Capture the cell that displays the provided text and extract its [x, y] central coordinate. 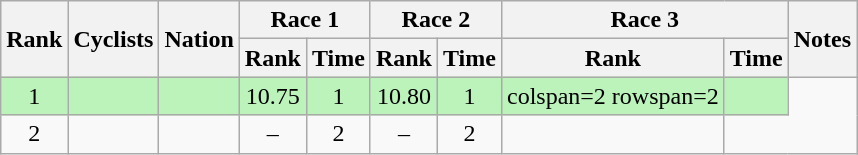
Race 2 [436, 20]
Cyclists [114, 39]
colspan=2 rowspan=2 [612, 96]
10.75 [272, 96]
Race 3 [644, 20]
Race 1 [304, 20]
10.80 [404, 96]
Nation [199, 39]
Notes [822, 39]
